Provide the [x, y] coordinate of the cell's center where the given text is located.  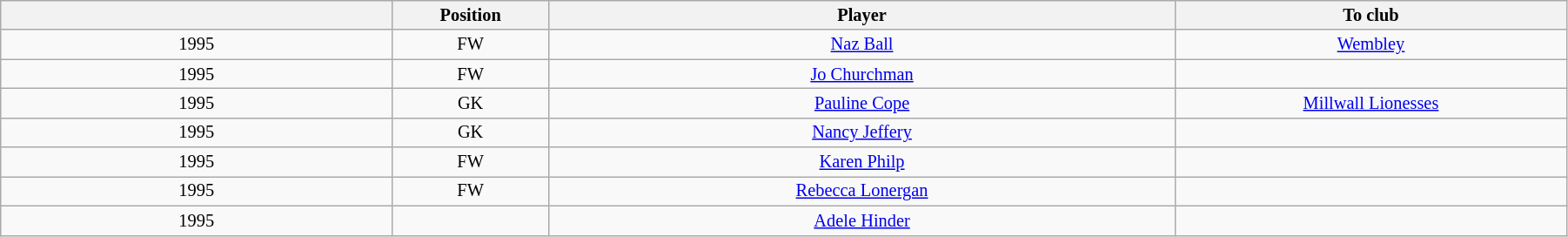
Adele Hinder [862, 220]
Player [862, 15]
To club [1371, 15]
Naz Ball [862, 44]
Karen Philp [862, 162]
Millwall Lionesses [1371, 103]
Nancy Jeffery [862, 132]
Jo Churchman [862, 74]
Wembley [1371, 44]
Rebecca Lonergan [862, 191]
Pauline Cope [862, 103]
Position [471, 15]
